Provide the [X, Y] coordinate of the cell's center where the given text is located.  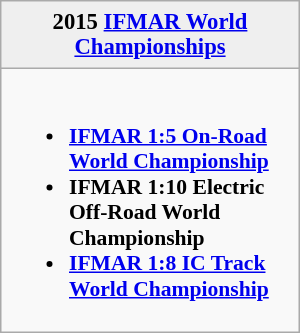
2015 IFMAR World Championships [150, 35]
IFMAR 1:5 On-Road World ChampionshipIFMAR 1:10 Electric Off-Road World ChampionshipIFMAR 1:8 IC Track World Championship [150, 200]
